Return [x, y] of the center of cell containing provided text 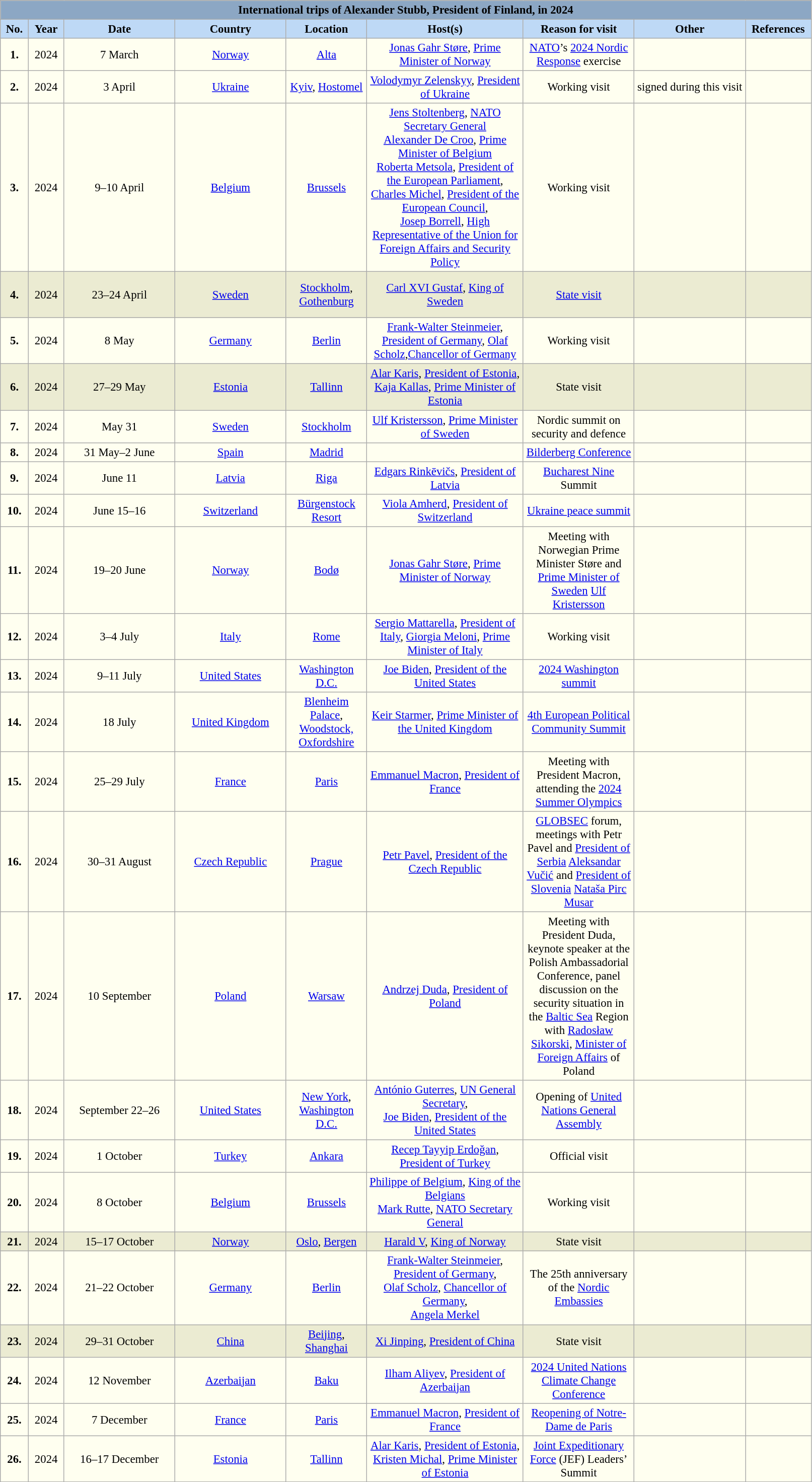
2024 United Nations Climate Change Conference [579, 1380]
16. [15, 862]
Kyiv, Hostomel [326, 88]
GLOBSEC forum,meetings with Petr Pavel and President of Serbia Aleksandar Vučić and President of Slovenia Nataša Pirc Musar [579, 862]
Philippe of Belgium, King of the BelgiansMark Rutte, NATO Secretary General [445, 1202]
16–17 December [120, 1459]
Spain [231, 452]
Opening of United Nations General Assembly [579, 1110]
Warsaw [326, 997]
Host(s) [445, 29]
signed during this visit [690, 88]
3 April [120, 88]
Country [231, 29]
No. [15, 29]
Alar Karis, President of Estonia, Kristen Michal, Prime Minister of Estonia [445, 1459]
20. [15, 1202]
Alta [326, 54]
8 October [120, 1202]
Alar Karis, President of Estonia, Kaja Kallas, Prime Minister of Estonia [445, 387]
2024 Washington summit [579, 676]
10. [15, 510]
Stockholm,Gothenburg [326, 295]
Prague [326, 862]
June 15–16 [120, 510]
9–10 April [120, 187]
18. [15, 1110]
NATO’s 2024 Nordic Response exercise [579, 54]
4th European Political Community Summit [579, 722]
Turkey [231, 1157]
Andrzej Duda, President of Poland [445, 997]
9. [15, 478]
Ukraine [231, 88]
May 31 [120, 427]
8 May [120, 341]
25. [15, 1420]
12 November [120, 1380]
Baku [326, 1380]
23–24 April [120, 295]
Carl XVI Gustaf, King of Sweden [445, 295]
Reopening of Notre-Dame de Paris [579, 1420]
17. [15, 997]
Azerbaijan [231, 1380]
Recep Tayyip Erdoğan, President of Turkey [445, 1157]
China [231, 1341]
3. [15, 187]
Stockholm [326, 427]
Riga [326, 478]
Ukraine peace summit [579, 510]
19–20 June [120, 570]
Czech Republic [231, 862]
31 May–2 June [120, 452]
Petr Pavel, President of the Czech Republic [445, 862]
4. [15, 295]
Ankara [326, 1157]
Keir Starmer, Prime Minister of the United Kingdom [445, 722]
7. [15, 427]
New York,Washington D.C. [326, 1110]
12. [15, 637]
1 October [120, 1157]
Italy [231, 637]
Oslo, Bergen [326, 1242]
11. [15, 570]
International trips of Alexander Stubb, President of Finland, in 2024 [406, 10]
22. [15, 1288]
Poland [231, 997]
Blenheim Palace, Woodstock, Oxfordshire [326, 722]
Latvia [231, 478]
14. [15, 722]
References [778, 29]
Bucharest Nine Summit [579, 478]
Harald V, King of Norway [445, 1242]
Switzerland [231, 510]
15–17 October [120, 1242]
25–29 July [120, 781]
6. [15, 387]
5. [15, 341]
9–11 July [120, 676]
Ulf Kristersson, Prime Minister of Sweden [445, 427]
Frank-Walter Steinmeier, President of Germany, Olaf Scholz,Chancellor of Germany [445, 341]
Date [120, 29]
24. [15, 1380]
June 11 [120, 478]
Bodø [326, 570]
Joint Expeditionary Force (JEF) Leaders’ Summit [579, 1459]
Viola Amherd, President of Switzerland [445, 510]
Beijing, Shanghai [326, 1341]
Location [326, 29]
7 December [120, 1420]
7 March [120, 54]
September 22–26 [120, 1110]
1. [15, 54]
Official visit [579, 1157]
Sergio Mattarella, President of Italy, Giorgia Meloni, Prime Minister of Italy [445, 637]
Frank-Walter Steinmeier, President of Germany,Olaf Scholz, Chancellor of Germany,Angela Merkel [445, 1288]
23. [15, 1341]
30–31 August [120, 862]
Joe Biden, President of the United States [445, 676]
Other [690, 29]
Year [46, 29]
Bürgenstock Resort [326, 510]
Ilham Aliyev, President of Azerbaijan [445, 1380]
António Guterres, UN General Secretary,Joe Biden, President of the United States [445, 1110]
Madrid [326, 452]
Washington D.C. [326, 676]
27–29 May [120, 387]
21–22 October [120, 1288]
21. [15, 1242]
The 25th anniversary of the Nordic Embassies [579, 1288]
2. [15, 88]
18 July [120, 722]
Reason for visit [579, 29]
Bilderberg Conference [579, 452]
Rome [326, 637]
Meeting with Norwegian Prime Minister Støre and Prime Minister of Sweden Ulf Kristersson [579, 570]
Nordic summit on security and defence [579, 427]
Volodymyr Zelenskyy, President of Ukraine [445, 88]
13. [15, 676]
19. [15, 1157]
Meeting with President Macron,attending the 2024 Summer Olympics [579, 781]
United Kingdom [231, 722]
10 September [120, 997]
Edgars Rinkēvičs, President of Latvia [445, 478]
29–31 October [120, 1341]
8. [15, 452]
Xi Jinping, President of China [445, 1341]
3–4 July [120, 637]
26. [15, 1459]
15. [15, 781]
